Pinpoint the cell where the given text exists, returning its [x, y] midpoint coordinate. 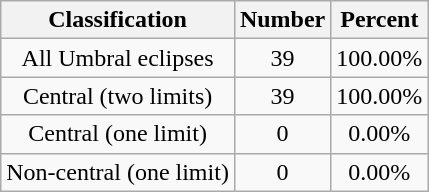
Number [282, 20]
All Umbral eclipses [118, 58]
Central (one limit) [118, 134]
Classification [118, 20]
Central (two limits) [118, 96]
Non-central (one limit) [118, 172]
Percent [380, 20]
